Find where the given text appears and provide that cell's center as (X, Y) coordinate. 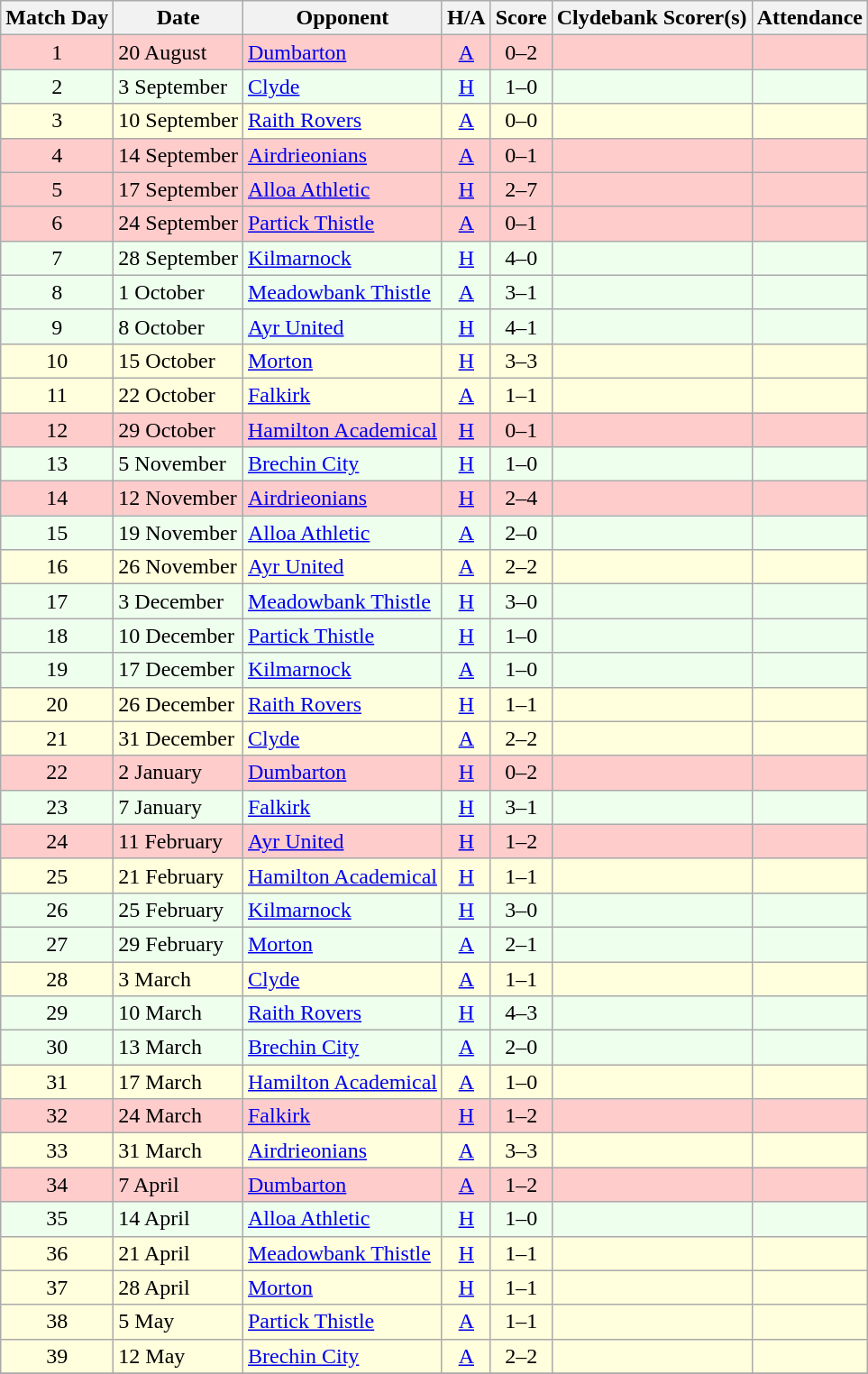
7 April (178, 1185)
33 (58, 1150)
13 March (178, 1048)
7 January (178, 807)
Attendance (809, 18)
30 (58, 1048)
H/A (466, 18)
15 October (178, 361)
5 (58, 189)
14 April (178, 1219)
8 (58, 292)
36 (58, 1253)
10 September (178, 121)
2 (58, 87)
4–3 (521, 1013)
21 April (178, 1253)
14 (58, 499)
12 November (178, 499)
13 (58, 464)
4 (58, 155)
17 (58, 601)
10 March (178, 1013)
34 (58, 1185)
10 December (178, 636)
17 March (178, 1082)
19 November (178, 533)
23 (58, 807)
11 (58, 395)
4–1 (521, 326)
32 (58, 1116)
24 (58, 841)
21 (58, 738)
2 January (178, 773)
24 September (178, 224)
29 October (178, 430)
24 March (178, 1116)
31 (58, 1082)
31 March (178, 1150)
17 September (178, 189)
38 (58, 1322)
Opponent (343, 18)
2–7 (521, 189)
2–1 (521, 944)
5 May (178, 1322)
14 September (178, 155)
Match Day (58, 18)
37 (58, 1287)
8 October (178, 326)
26 November (178, 567)
15 (58, 533)
Date (178, 18)
20 (58, 704)
10 (58, 361)
21 February (178, 875)
39 (58, 1356)
Score (521, 18)
9 (58, 326)
4–0 (521, 258)
20 August (178, 52)
12 May (178, 1356)
25 February (178, 910)
29 (58, 1013)
18 (58, 636)
17 December (178, 670)
26 (58, 910)
28 April (178, 1287)
12 (58, 430)
3 (58, 121)
1 (58, 52)
5 November (178, 464)
6 (58, 224)
22 (58, 773)
27 (58, 944)
29 February (178, 944)
1 October (178, 292)
7 (58, 258)
3 December (178, 601)
16 (58, 567)
11 February (178, 841)
3 September (178, 87)
35 (58, 1219)
28 (58, 978)
22 October (178, 395)
0–0 (521, 121)
31 December (178, 738)
28 September (178, 258)
19 (58, 670)
25 (58, 875)
Clydebank Scorer(s) (652, 18)
26 December (178, 704)
2–4 (521, 499)
3 March (178, 978)
